Capture the cell that displays the provided text and extract its (x, y) central coordinate. 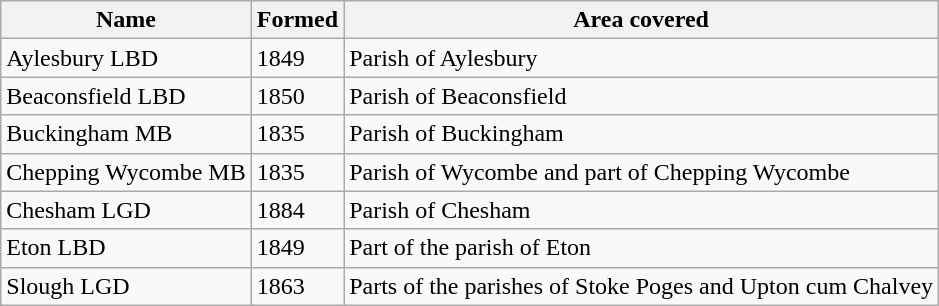
Slough LGD (126, 286)
Parish of Buckingham (642, 134)
Parish of Aylesbury (642, 58)
1863 (297, 286)
Name (126, 20)
Parts of the parishes of Stoke Poges and Upton cum Chalvey (642, 286)
Part of the parish of Eton (642, 248)
Beaconsfield LBD (126, 96)
Formed (297, 20)
1850 (297, 96)
Buckingham MB (126, 134)
Eton LBD (126, 248)
Parish of Wycombe and part of Chepping Wycombe (642, 172)
1884 (297, 210)
Parish of Beaconsfield (642, 96)
Parish of Chesham (642, 210)
Area covered (642, 20)
Chepping Wycombe MB (126, 172)
Chesham LGD (126, 210)
Aylesbury LBD (126, 58)
